Detect which cell encompasses the target text, then output its (X, Y) center coordinate. 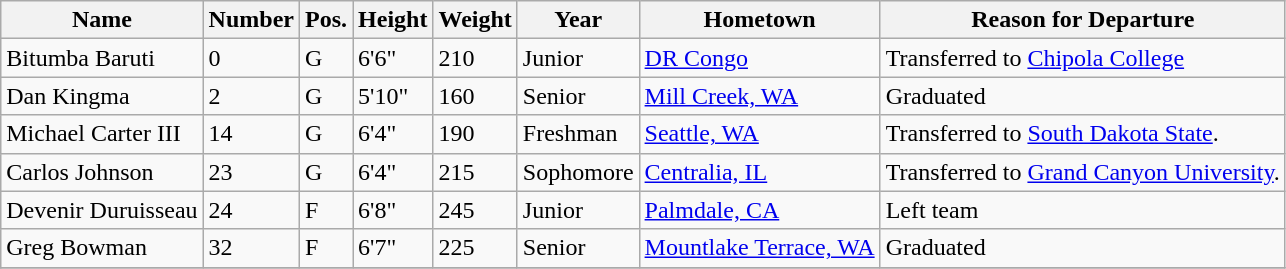
Pos. (326, 20)
Bitumba Baruti (102, 58)
Transferred to Chipola College (1082, 58)
Year (578, 20)
Seattle, WA (760, 134)
Greg Bowman (102, 248)
6'8" (393, 210)
Height (393, 20)
Mountlake Terrace, WA (760, 248)
Devenir Duruisseau (102, 210)
Centralia, IL (760, 172)
DR Congo (760, 58)
210 (475, 58)
Sophomore (578, 172)
Reason for Departure (1082, 20)
Name (102, 20)
Palmdale, CA (760, 210)
5'10" (393, 96)
6'7" (393, 248)
2 (251, 96)
Hometown (760, 20)
Michael Carter III (102, 134)
Dan Kingma (102, 96)
Weight (475, 20)
Left team (1082, 210)
160 (475, 96)
245 (475, 210)
Number (251, 20)
32 (251, 248)
6'6" (393, 58)
190 (475, 134)
215 (475, 172)
Mill Creek, WA (760, 96)
0 (251, 58)
Transferred to Grand Canyon University. (1082, 172)
23 (251, 172)
24 (251, 210)
225 (475, 248)
Carlos Johnson (102, 172)
Transferred to South Dakota State. (1082, 134)
Freshman (578, 134)
14 (251, 134)
